Determine the [x, y] coordinate at the center of the cell enclosing the given text.  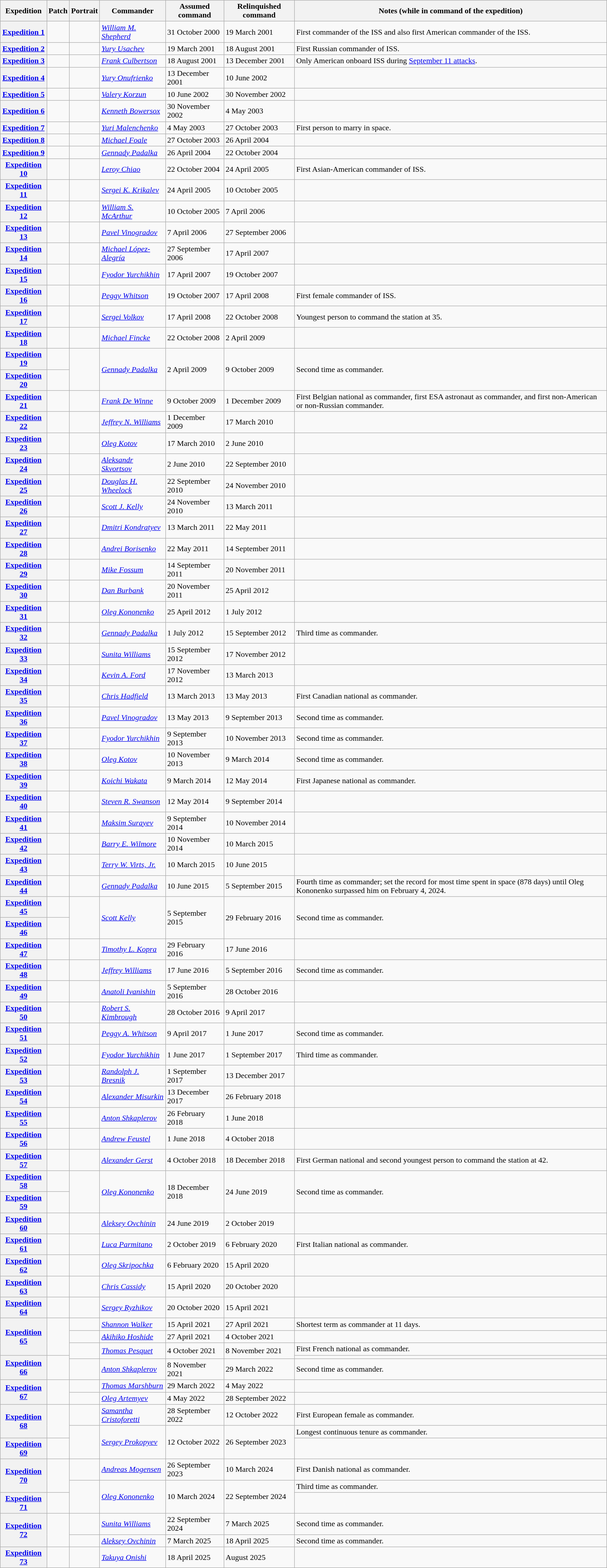
Kenneth Bowersox [132, 111]
Barry E. Wilmore [132, 844]
Frank Culbertson [132, 61]
Longest continuous tenure as commander. [451, 1432]
Commander [132, 11]
Maksim Surayev [132, 822]
Leroy Chiao [132, 169]
31 October 2000 [195, 32]
Expedition 19 [23, 359]
Expedition 1 [23, 32]
Sergey Ryzhikov [132, 1308]
Alexander Misurkin [132, 1097]
Relinquished command [259, 11]
Andreas Mogensen [132, 1469]
Expedition 65 [23, 1337]
Timothy L. Kopra [132, 949]
Expedition 45 [23, 907]
Expedition 40 [23, 802]
Expedition 34 [23, 675]
August 2025 [259, 1557]
Expedition 43 [23, 865]
Anatoli Ivanishin [132, 992]
Shortest term as commander at 11 days. [451, 1324]
First female commander of ISS. [451, 296]
Expedition 55 [23, 1118]
Andrew Feustel [132, 1139]
Chris Cassidy [132, 1286]
Expedition 10 [23, 169]
Douglas H. Wheelock [132, 485]
Randolph J. Bresnik [132, 1076]
Scott J. Kelly [132, 506]
Alexander Gerst [132, 1160]
Expedition 13 [23, 233]
Expedition 9 [23, 152]
Expedition 58 [23, 1181]
Expedition 2 [23, 49]
Terry W. Virts, Jr. [132, 865]
Sergei Volkov [132, 317]
Takuya Onishi [132, 1557]
Dmitri Kondratyev [132, 528]
Expedition 51 [23, 1034]
Expedition 12 [23, 211]
Expedition 70 [23, 1476]
Kevin A. Ford [132, 675]
Jeffrey Williams [132, 970]
Oleg Artemyev [132, 1398]
Expedition 41 [23, 822]
First French national as commander. [451, 1349]
Peggy Whitson [132, 296]
Valery Korzun [132, 94]
Expedition 64 [23, 1308]
First commander of the ISS and also first American commander of the ISS. [451, 32]
First Canadian national as commander. [451, 696]
Expedition 32 [23, 633]
Michael Fincke [132, 338]
Expedition 24 [23, 464]
Peggy A. Whitson [132, 1034]
First Italian national as commander. [451, 1244]
Akihiko Hoshide [132, 1337]
Sergey Prokopyev [132, 1442]
Expedition 50 [23, 1012]
Expedition 22 [23, 422]
Robert S. Kimbrough [132, 1012]
Youngest person to command the station at 35. [451, 317]
Portrait [85, 11]
Expedition 60 [23, 1223]
Expedition 54 [23, 1097]
Chris Hadfield [132, 696]
Shannon Walker [132, 1324]
Expedition 44 [23, 886]
Scott Kelly [132, 918]
Expedition 73 [23, 1557]
Expedition 29 [23, 570]
Expedition 8 [23, 140]
Dan Burbank [132, 591]
Expedition 63 [23, 1286]
Expedition 25 [23, 485]
Expedition 48 [23, 970]
Aleksandr Skvortsov [132, 464]
Frank De Winne [132, 401]
First Asian-American commander of ISS. [451, 169]
First Russian commander of ISS. [451, 49]
Expedition 7 [23, 128]
Expedition 14 [23, 253]
Expedition 38 [23, 760]
First person to marry in space. [451, 128]
Expedition 16 [23, 296]
Expedition 23 [23, 443]
Samantha Cristoforetti [132, 1415]
Expedition 68 [23, 1421]
Expedition 56 [23, 1139]
Steven R. Swanson [132, 802]
First German national and second youngest person to command the station at 42. [451, 1160]
Expedition 66 [23, 1367]
Expedition 30 [23, 591]
Expedition 52 [23, 1054]
First Danish national as commander. [451, 1469]
Expedition 6 [23, 111]
Expedition 67 [23, 1392]
Expedition 42 [23, 844]
Yury Onufrienko [132, 78]
Expedition 33 [23, 654]
Expedition 47 [23, 949]
Expedition 59 [23, 1202]
Jeffrey N. Williams [132, 422]
First European female as commander. [451, 1415]
Expedition [23, 11]
Expedition 39 [23, 780]
Expedition 72 [23, 1530]
Expedition 15 [23, 275]
Expedition 62 [23, 1266]
Yury Usachev [132, 49]
Sergei K. Krikalev [132, 190]
Assumed command [195, 11]
Expedition 4 [23, 78]
Expedition 57 [23, 1160]
Expedition 69 [23, 1448]
Expedition 53 [23, 1076]
Thomas Pesquet [132, 1351]
William S. McArthur [132, 211]
Patch [58, 11]
Oleg Skripochka [132, 1266]
Expedition 31 [23, 612]
Yuri Malenchenko [132, 128]
Michael López-Alegría [132, 253]
Expedition 17 [23, 317]
Expedition 11 [23, 190]
Expedition 71 [23, 1503]
Michael Foale [132, 140]
Expedition 61 [23, 1244]
First Belgian national as commander, first ESA astronaut as commander, and first non-American or non-Russian commander. [451, 401]
Luca Parmitano [132, 1244]
Expedition 21 [23, 401]
Only American onboard ISS during September 11 attacks. [451, 61]
Expedition 37 [23, 738]
Expedition 20 [23, 380]
Expedition 28 [23, 548]
Expedition 26 [23, 506]
Expedition 3 [23, 61]
Thomas Marshburn [132, 1386]
Expedition 35 [23, 696]
Expedition 49 [23, 992]
Mike Fossum [132, 570]
First Japanese national as commander. [451, 780]
Notes (while in command of the expedition) [451, 11]
Andrei Borisenko [132, 548]
Koichi Wakata [132, 780]
Expedition 46 [23, 928]
William M. Shepherd [132, 32]
Expedition 18 [23, 338]
Expedition 5 [23, 94]
Expedition 36 [23, 717]
Expedition 27 [23, 528]
Fourth time as commander; set the record for most time spent in space (878 days) until Oleg Kononenko surpassed him on February 4, 2024. [451, 886]
